Scan for the cell matching the given text and deliver its [x, y] coordinate at center. 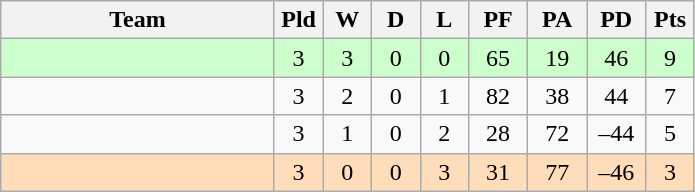
77 [558, 172]
W [348, 20]
28 [498, 134]
Team [138, 20]
46 [616, 58]
38 [558, 96]
Pld [298, 20]
7 [670, 96]
65 [498, 58]
31 [498, 172]
44 [616, 96]
PA [558, 20]
–46 [616, 172]
–44 [616, 134]
19 [558, 58]
D [396, 20]
5 [670, 134]
9 [670, 58]
L [444, 20]
PF [498, 20]
PD [616, 20]
82 [498, 96]
72 [558, 134]
Pts [670, 20]
